Find where the given text appears and provide that cell's center as (x, y) coordinate. 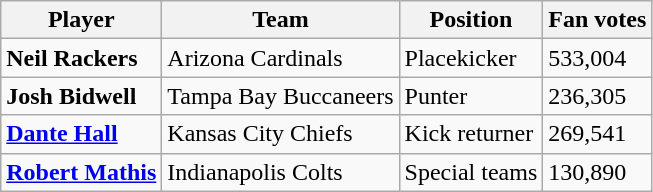
269,541 (598, 134)
Kansas City Chiefs (280, 134)
236,305 (598, 96)
Josh Bidwell (82, 96)
Punter (471, 96)
Tampa Bay Buccaneers (280, 96)
Special teams (471, 172)
Fan votes (598, 20)
Position (471, 20)
533,004 (598, 58)
130,890 (598, 172)
Kick returner (471, 134)
Neil Rackers (82, 58)
Robert Mathis (82, 172)
Dante Hall (82, 134)
Arizona Cardinals (280, 58)
Placekicker (471, 58)
Player (82, 20)
Team (280, 20)
Indianapolis Colts (280, 172)
